Identify which cell holds the provided text, then report its (X, Y) central coordinate. 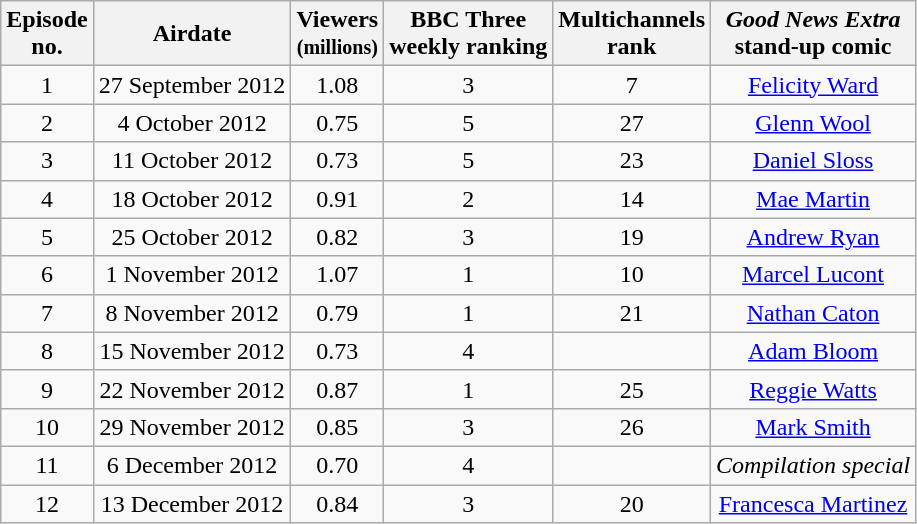
19 (632, 237)
0.79 (338, 313)
Glenn Wool (814, 123)
20 (632, 503)
27 (632, 123)
Airdate (192, 34)
0.70 (338, 465)
Daniel Sloss (814, 161)
Felicity Ward (814, 85)
8 November 2012 (192, 313)
13 December 2012 (192, 503)
Mae Martin (814, 199)
Mark Smith (814, 427)
27 September 2012 (192, 85)
23 (632, 161)
0.82 (338, 237)
0.84 (338, 503)
1.08 (338, 85)
8 (47, 351)
25 (632, 389)
Francesca Martinez (814, 503)
0.91 (338, 199)
6 December 2012 (192, 465)
0.85 (338, 427)
6 (47, 275)
Adam Bloom (814, 351)
25 October 2012 (192, 237)
Reggie Watts (814, 389)
15 November 2012 (192, 351)
Compilation special (814, 465)
0.87 (338, 389)
1.07 (338, 275)
Viewers(millions) (338, 34)
11 October 2012 (192, 161)
Andrew Ryan (814, 237)
21 (632, 313)
Multichannelsrank (632, 34)
Marcel Lucont (814, 275)
BBC Threeweekly ranking (468, 34)
22 November 2012 (192, 389)
26 (632, 427)
29 November 2012 (192, 427)
11 (47, 465)
1 November 2012 (192, 275)
9 (47, 389)
14 (632, 199)
Episodeno. (47, 34)
12 (47, 503)
0.75 (338, 123)
Good News Extrastand-up comic (814, 34)
18 October 2012 (192, 199)
4 October 2012 (192, 123)
Nathan Caton (814, 313)
